Return [X, Y] of the center of cell containing provided text 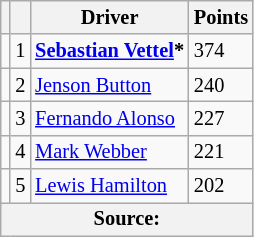
Jenson Button [110, 85]
Driver [110, 17]
374 [221, 51]
Sebastian Vettel* [110, 51]
Mark Webber [110, 152]
5 [20, 186]
240 [221, 85]
221 [221, 152]
3 [20, 118]
Points [221, 17]
Fernando Alonso [110, 118]
227 [221, 118]
202 [221, 186]
Source: [127, 219]
4 [20, 152]
2 [20, 85]
Lewis Hamilton [110, 186]
1 [20, 51]
